Locate the cell with the specified text and output its (x, y) center coordinate. 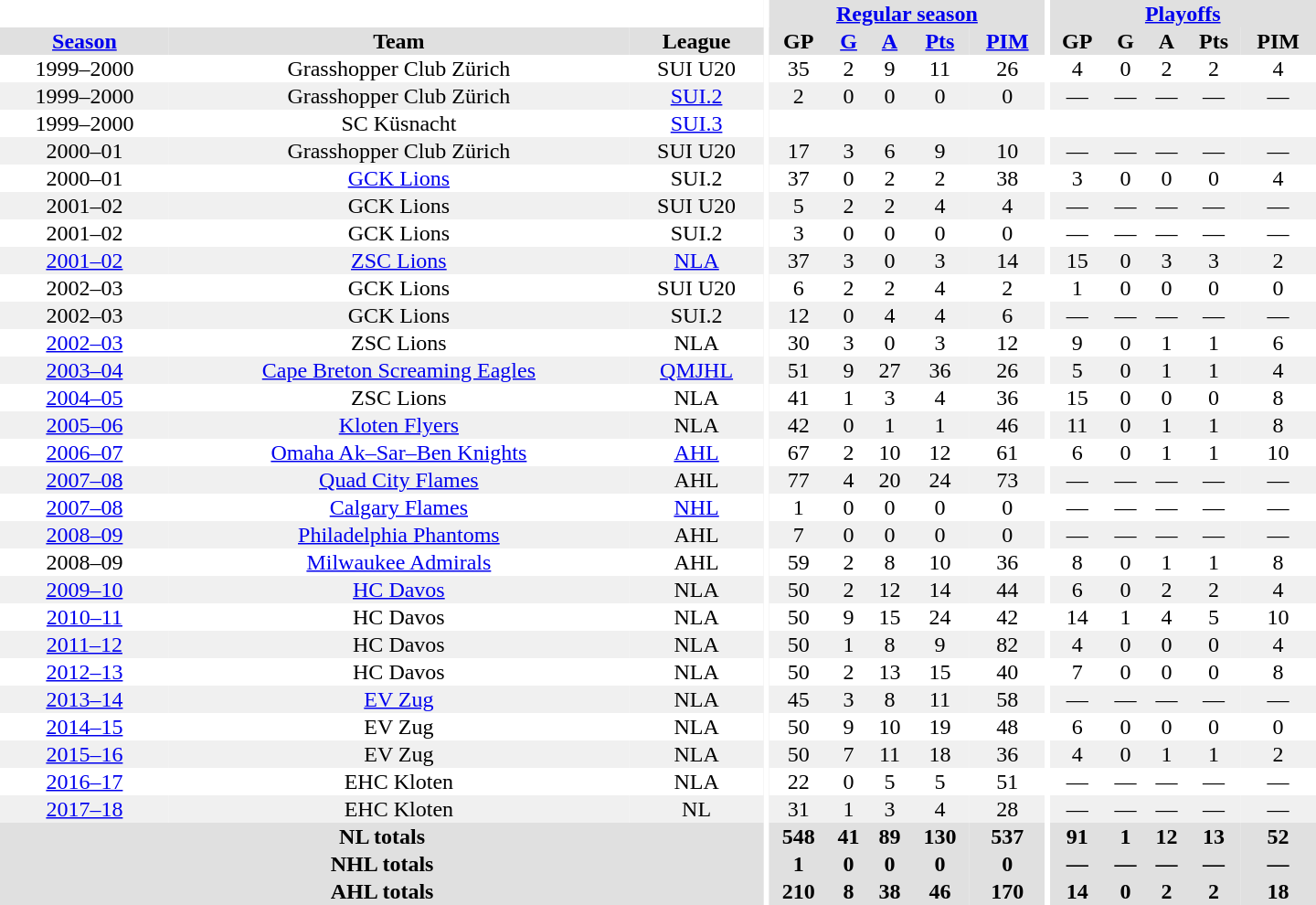
2017–18 (84, 809)
91 (1077, 836)
NL (696, 809)
89 (890, 836)
19 (939, 727)
52 (1278, 836)
20 (890, 480)
59 (799, 562)
2015–16 (84, 754)
Omaha Ak–Sar–Ben Knights (398, 452)
2014–15 (84, 727)
2010–11 (84, 617)
61 (1007, 452)
Regular season (907, 14)
Philadelphia Phantoms (398, 535)
130 (939, 836)
73 (1007, 480)
NL totals (382, 836)
2011–12 (84, 644)
SUI.3 (696, 123)
44 (1007, 590)
30 (799, 343)
NHL (696, 507)
82 (1007, 644)
2005–06 (84, 425)
2004–05 (84, 398)
Kloten Flyers (398, 425)
Quad City Flames (398, 480)
SC Küsnacht (398, 123)
AHL totals (382, 891)
35 (799, 69)
22 (799, 782)
Calgary Flames (398, 507)
QMJHL (696, 370)
58 (1007, 699)
Playoffs (1183, 14)
2013–14 (84, 699)
2009–10 (84, 590)
45 (799, 699)
2016–17 (84, 782)
Milwaukee Admirals (398, 562)
170 (1007, 891)
2012–13 (84, 672)
NHL totals (382, 864)
40 (1007, 672)
77 (799, 480)
Season (84, 41)
548 (799, 836)
League (696, 41)
Team (398, 41)
537 (1007, 836)
2006–07 (84, 452)
17 (799, 151)
31 (799, 809)
48 (1007, 727)
2003–04 (84, 370)
27 (890, 370)
28 (1007, 809)
210 (799, 891)
Cape Breton Screaming Eagles (398, 370)
67 (799, 452)
